From the cell containing the given text, extract its center point as [X, Y] coordinate. 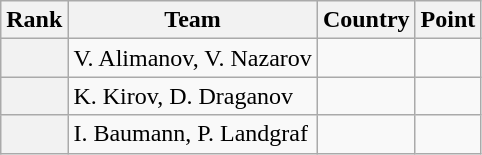
Team [192, 20]
Point [448, 20]
Rank [34, 20]
V. Alimanov, V. Nazarov [192, 58]
I. Baumann, P. Landgraf [192, 134]
Country [366, 20]
K. Kirov, D. Draganov [192, 96]
